Return the [X, Y] coordinate for the center point of the cell that contains the specified text.  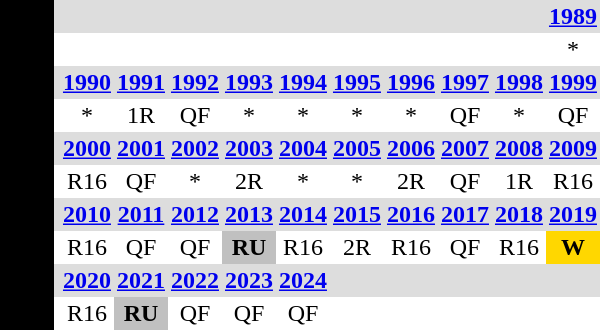
2007 [465, 148]
1998 [519, 82]
2022 [195, 280]
2003 [249, 148]
2015 [357, 214]
2005 [357, 148]
1994 [303, 82]
2008 [519, 148]
2013 [249, 214]
2021 [141, 280]
2012 [195, 214]
1999 [573, 82]
2002 [195, 148]
1997 [465, 82]
2004 [303, 148]
1996 [411, 82]
2017 [465, 214]
2018 [519, 214]
1993 [249, 82]
2011 [141, 214]
2009 [573, 148]
1989 [573, 16]
2023 [249, 280]
2001 [141, 148]
1992 [195, 82]
2016 [411, 214]
2000 [87, 148]
2006 [411, 148]
2020 [87, 280]
2010 [87, 214]
1990 [87, 82]
2024 [303, 280]
1991 [141, 82]
2014 [303, 214]
1995 [357, 82]
W [573, 248]
2019 [573, 214]
